Return [X, Y] of the center of cell containing provided text 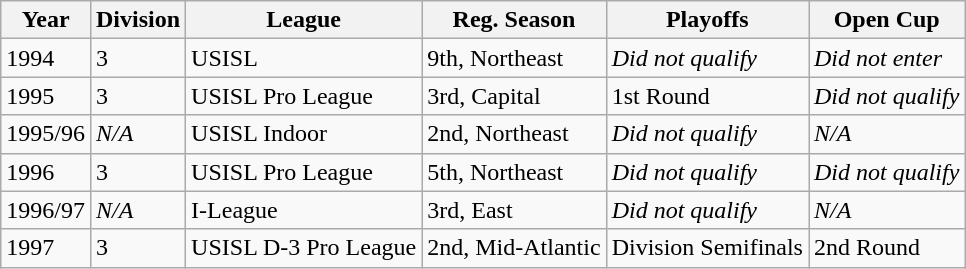
9th, Northeast [514, 58]
2nd, Northeast [514, 134]
1996 [46, 172]
1997 [46, 248]
3rd, East [514, 210]
Division [138, 20]
2nd Round [886, 248]
USISL Indoor [304, 134]
1995/96 [46, 134]
Year [46, 20]
Reg. Season [514, 20]
1st Round [707, 96]
League [304, 20]
Open Cup [886, 20]
1995 [46, 96]
5th, Northeast [514, 172]
Did not enter [886, 58]
3rd, Capital [514, 96]
Playoffs [707, 20]
1994 [46, 58]
1996/97 [46, 210]
USISL D-3 Pro League [304, 248]
USISL [304, 58]
Division Semifinals [707, 248]
2nd, Mid-Atlantic [514, 248]
I-League [304, 210]
